Pinpoint the cell where the given text exists, returning its (X, Y) midpoint coordinate. 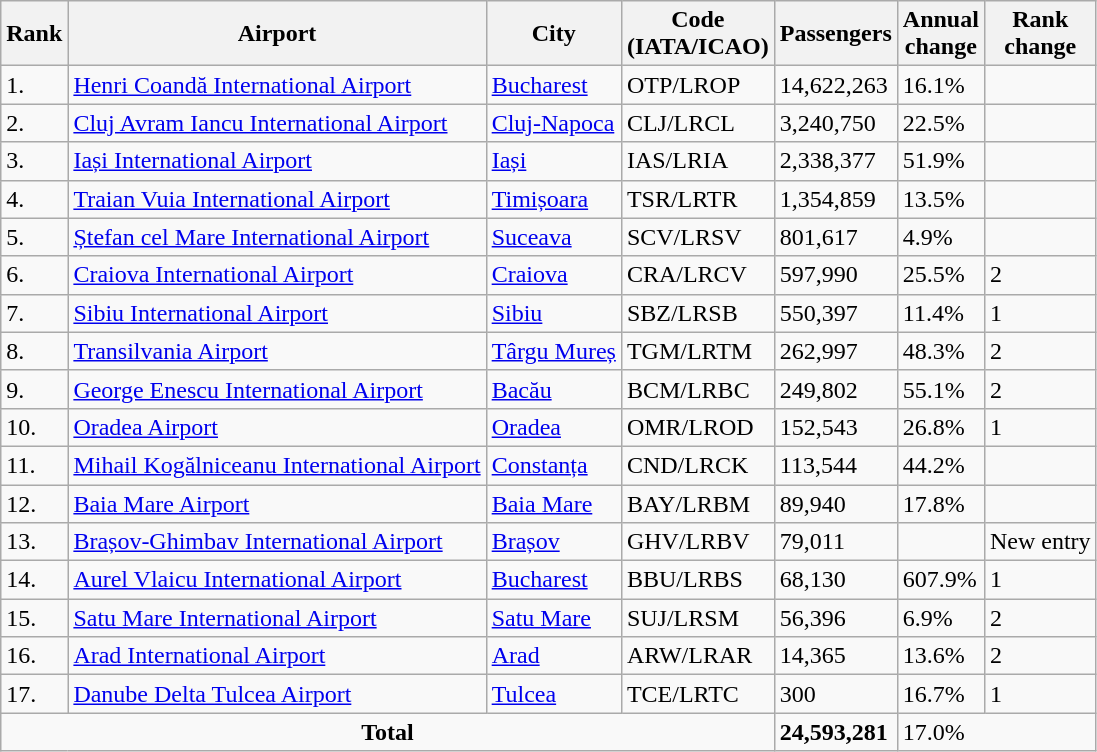
Sibiu (554, 313)
Târgu Mureș (554, 351)
Cluj Avram Iancu International Airport (277, 123)
BBU/LRBS (698, 580)
SUJ/LRSM (698, 618)
2,338,377 (836, 161)
Satu Mare (554, 618)
13. (34, 542)
IAS/LRIA (698, 161)
ARW/LRAR (698, 656)
11. (34, 465)
CLJ/LRCL (698, 123)
550,397 (836, 313)
SCV/LRSV (698, 237)
Brașov-Ghimbav International Airport (277, 542)
OTP/LROP (698, 85)
Danube Delta Tulcea Airport (277, 694)
10. (34, 427)
Constanța (554, 465)
56,396 (836, 618)
6. (34, 275)
16.7% (940, 694)
113,544 (836, 465)
Oradea (554, 427)
Transilvania Airport (277, 351)
249,802 (836, 389)
1,354,859 (836, 199)
79,011 (836, 542)
Timișoara (554, 199)
Iași International Airport (277, 161)
24,593,281 (836, 732)
5. (34, 237)
Cluj-Napoca (554, 123)
801,617 (836, 237)
TCE/LRTC (698, 694)
3. (34, 161)
22.5% (940, 123)
Satu Mare International Airport (277, 618)
17.0% (996, 732)
51.9% (940, 161)
Bacău (554, 389)
68,130 (836, 580)
SBZ/LRSB (698, 313)
15. (34, 618)
BAY/LRBM (698, 503)
GHV/LRBV (698, 542)
4. (34, 199)
Brașov (554, 542)
55.1% (940, 389)
607.9% (940, 580)
25.5% (940, 275)
44.2% (940, 465)
26.8% (940, 427)
89,940 (836, 503)
13.6% (940, 656)
Suceava (554, 237)
Iași (554, 161)
7. (34, 313)
Oradea Airport (277, 427)
TGM/LRTM (698, 351)
4.9% (940, 237)
CRA/LRCV (698, 275)
17.8% (940, 503)
12. (34, 503)
Aurel Vlaicu International Airport (277, 580)
262,997 (836, 351)
Craiova International Airport (277, 275)
14,622,263 (836, 85)
Airport (277, 34)
Sibiu International Airport (277, 313)
48.3% (940, 351)
BCM/LRBC (698, 389)
Rank (34, 34)
597,990 (836, 275)
16. (34, 656)
13.5% (940, 199)
2. (34, 123)
14. (34, 580)
1. (34, 85)
City (554, 34)
Baia Mare (554, 503)
9. (34, 389)
3,240,750 (836, 123)
300 (836, 694)
Traian Vuia International Airport (277, 199)
Craiova (554, 275)
Total (388, 732)
152,543 (836, 427)
Baia Mare Airport (277, 503)
CND/LRCK (698, 465)
17. (34, 694)
16.1% (940, 85)
Arad International Airport (277, 656)
Rankchange (1040, 34)
New entry (1040, 542)
George Enescu International Airport (277, 389)
Passengers (836, 34)
Ștefan cel Mare International Airport (277, 237)
8. (34, 351)
6.9% (940, 618)
Henri Coandă International Airport (277, 85)
Arad (554, 656)
OMR/LROD (698, 427)
TSR/LRTR (698, 199)
Annualchange (940, 34)
Code(IATA/ICAO) (698, 34)
Tulcea (554, 694)
14,365 (836, 656)
11.4% (940, 313)
Mihail Kogălniceanu International Airport (277, 465)
